Output the [X, Y] coordinate of the center of the cell containing the given text.  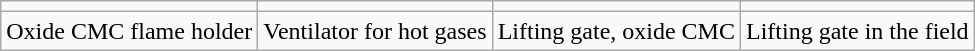
Oxide CMC flame holder [130, 31]
Lifting gate, oxide CMC [616, 31]
Lifting gate in the field [857, 31]
Ventilator for hot gases [375, 31]
